Scan for the cell matching the given text and deliver its (X, Y) coordinate at center. 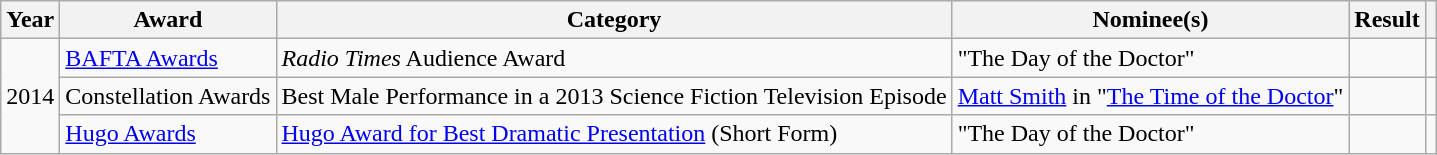
Radio Times Audience Award (614, 58)
Award (168, 20)
Result (1387, 20)
Hugo Awards (168, 134)
BAFTA Awards (168, 58)
Nominee(s) (1150, 20)
Category (614, 20)
Constellation Awards (168, 96)
Matt Smith in "The Time of the Doctor" (1150, 96)
2014 (30, 96)
Hugo Award for Best Dramatic Presentation (Short Form) (614, 134)
Year (30, 20)
Best Male Performance in a 2013 Science Fiction Television Episode (614, 96)
